Identify which cell holds the provided text, then report its [X, Y] central coordinate. 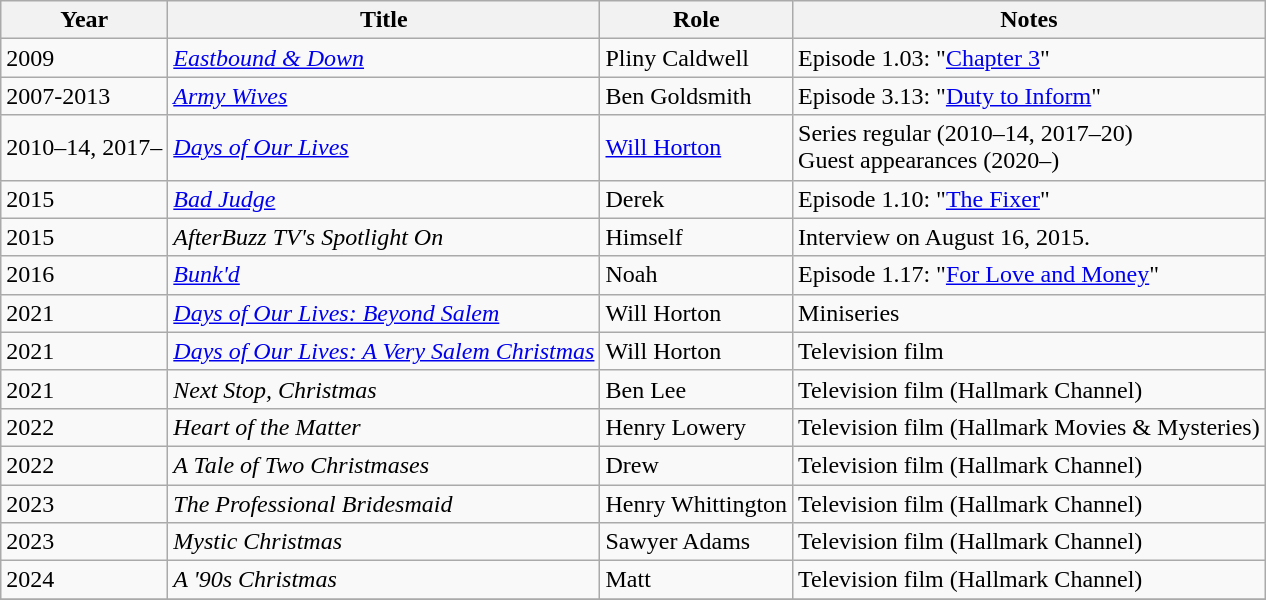
Bad Judge [384, 199]
2024 [84, 580]
Noah [696, 275]
Miniseries [1030, 313]
Title [384, 20]
Ben Lee [696, 389]
Drew [696, 465]
Bunk'd [384, 275]
Derek [696, 199]
2016 [84, 275]
Episode 3.13: "Duty to Inform" [1030, 96]
Pliny Caldwell [696, 58]
Henry Whittington [696, 503]
Himself [696, 237]
Heart of the Matter [384, 427]
Days of Our Lives: A Very Salem Christmas [384, 351]
Episode 1.10: "The Fixer" [1030, 199]
Sawyer Adams [696, 542]
A Tale of Two Christmases [384, 465]
Days of Our Lives: Beyond Salem [384, 313]
Matt [696, 580]
A '90s Christmas [384, 580]
Days of Our Lives [384, 148]
Role [696, 20]
Army Wives [384, 96]
Interview on August 16, 2015. [1030, 237]
Eastbound & Down [384, 58]
Year [84, 20]
Mystic Christmas [384, 542]
Episode 1.17: "For Love and Money" [1030, 275]
Episode 1.03: "Chapter 3" [1030, 58]
2009 [84, 58]
2007-2013 [84, 96]
Next Stop, Christmas [384, 389]
Series regular (2010–14, 2017–20)Guest appearances (2020–) [1030, 148]
Ben Goldsmith [696, 96]
The Professional Bridesmaid [384, 503]
Television film [1030, 351]
Henry Lowery [696, 427]
AfterBuzz TV's Spotlight On [384, 237]
Notes [1030, 20]
2010–14, 2017– [84, 148]
Television film (Hallmark Movies & Mysteries) [1030, 427]
